Return (x, y) of the center of cell containing provided text 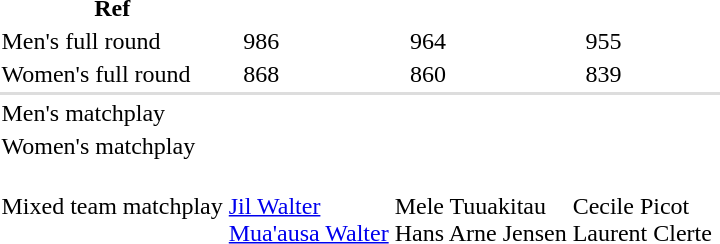
964 (488, 41)
Men's full round (112, 41)
986 (316, 41)
Women's matchplay (112, 146)
Women's full round (112, 74)
860 (488, 74)
868 (316, 74)
839 (648, 74)
Men's matchplay (112, 113)
955 (648, 41)
